Search for the cell housing the specified text and yield its [x, y] center coordinate. 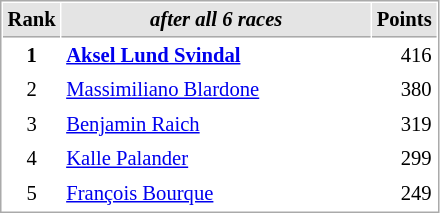
5 [32, 194]
François Bourque [216, 194]
Points [404, 20]
2 [32, 90]
Benjamin Raich [216, 124]
249 [404, 194]
Aksel Lund Svindal [216, 56]
after all 6 races [216, 20]
416 [404, 56]
Massimiliano Blardone [216, 90]
Rank [32, 20]
1 [32, 56]
299 [404, 158]
4 [32, 158]
3 [32, 124]
Kalle Palander [216, 158]
380 [404, 90]
319 [404, 124]
